Return the (x, y) coordinate for the center point of the cell that contains the specified text.  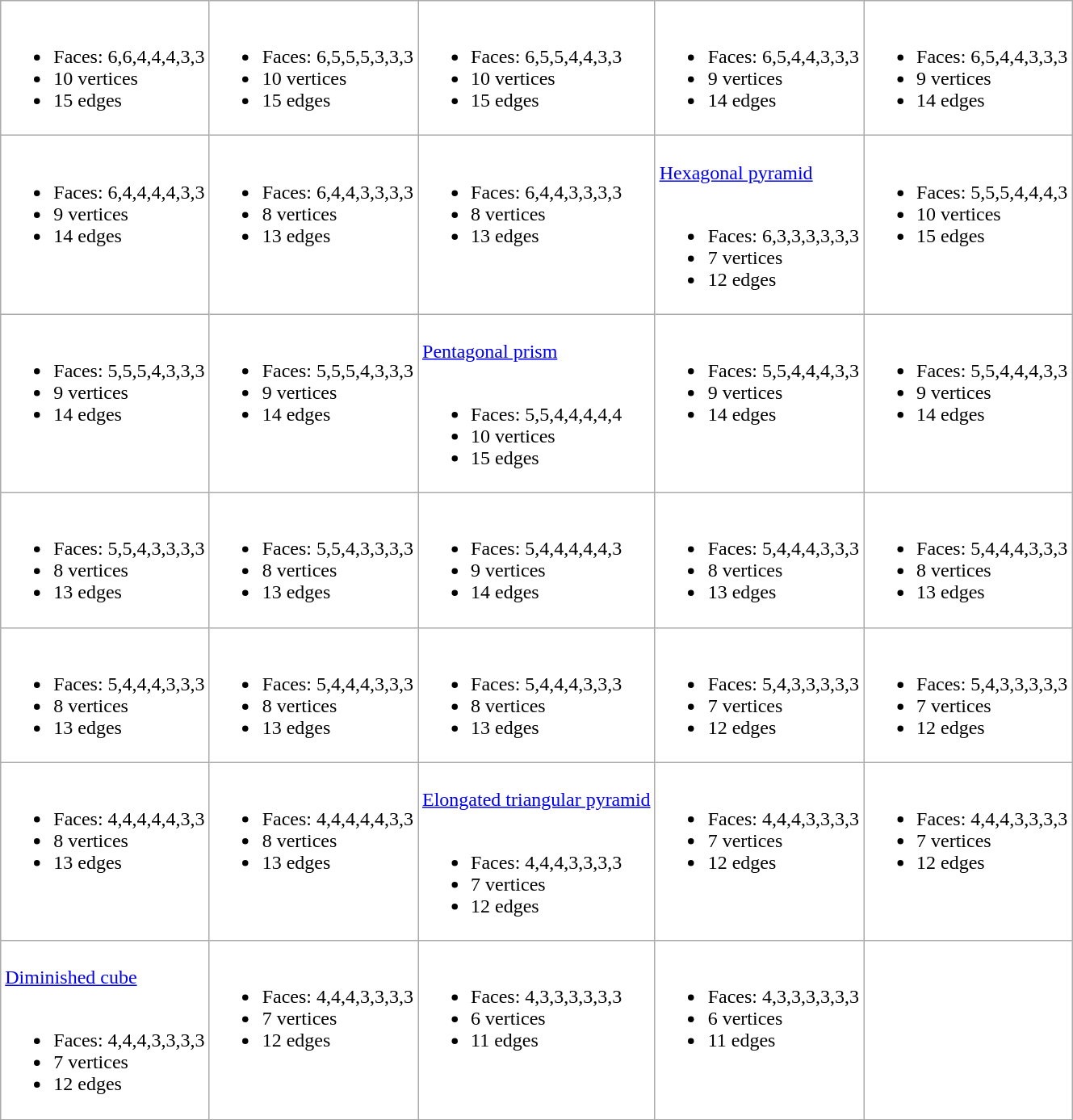
Faces: 6,5,5,4,4,3,310 vertices15 edges (537, 68)
Faces: 6,5,5,5,3,3,310 vertices15 edges (313, 68)
Pentagonal prismFaces: 5,5,4,4,4,4,410 vertices15 edges (537, 404)
Faces: 5,5,5,4,4,4,310 vertices15 edges (968, 224)
Diminished cubeFaces: 4,4,4,3,3,3,37 vertices12 edges (105, 1030)
Faces: 6,4,4,4,4,3,39 vertices14 edges (105, 224)
Faces: 6,6,4,4,4,3,310 vertices15 edges (105, 68)
Hexagonal pyramidFaces: 6,3,3,3,3,3,37 vertices12 edges (759, 224)
Faces: 5,4,4,4,4,4,39 vertices14 edges (537, 560)
Elongated triangular pyramidFaces: 4,4,4,3,3,3,37 vertices12 edges (537, 851)
